Find where the given text appears and provide that cell's center as [X, Y] coordinate. 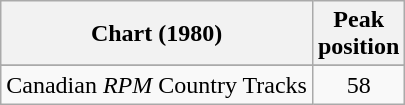
Peakposition [358, 34]
Chart (1980) [157, 34]
58 [358, 85]
Canadian RPM Country Tracks [157, 85]
